Capture the cell that displays the provided text and extract its [x, y] central coordinate. 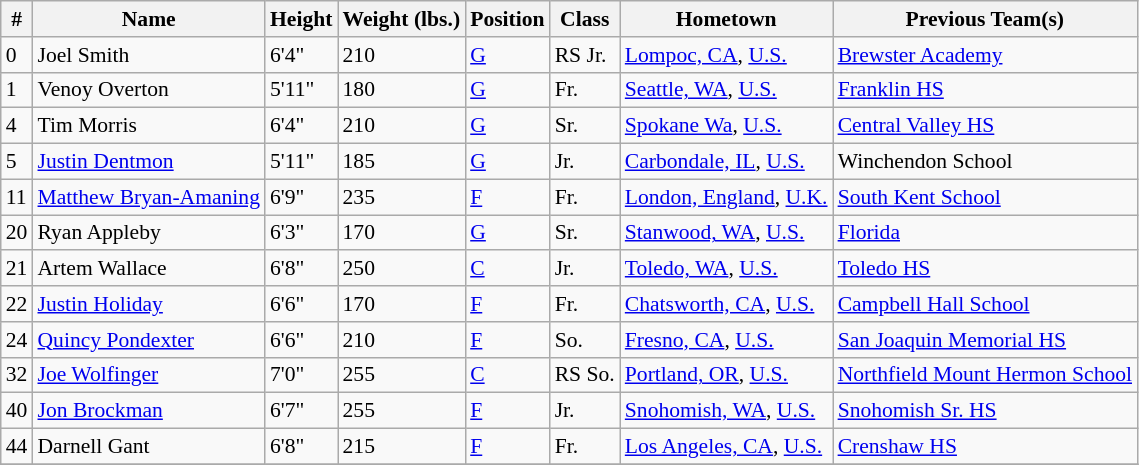
Snohomish, WA, U.S. [726, 411]
Darnell Gant [148, 447]
Seattle, WA, U.S. [726, 90]
Weight (lbs.) [402, 19]
Los Angeles, CA, U.S. [726, 447]
South Kent School [985, 197]
40 [17, 411]
Carbondale, IL, U.S. [726, 162]
0 [17, 55]
So. [585, 340]
Brewster Academy [985, 55]
22 [17, 304]
Winchendon School [985, 162]
44 [17, 447]
180 [402, 90]
5 [17, 162]
Artem Wallace [148, 269]
Northfield Mount Hermon School [985, 375]
215 [402, 447]
20 [17, 233]
Joe Wolfinger [148, 375]
Chatsworth, CA, U.S. [726, 304]
Toledo, WA, U.S. [726, 269]
Height [301, 19]
Toledo HS [985, 269]
1 [17, 90]
RS So. [585, 375]
6'9" [301, 197]
Venoy Overton [148, 90]
Justin Holiday [148, 304]
San Joaquin Memorial HS [985, 340]
6'3" [301, 233]
Justin Dentmon [148, 162]
250 [402, 269]
# [17, 19]
Hometown [726, 19]
6'7" [301, 411]
Central Valley HS [985, 126]
Tim Morris [148, 126]
21 [17, 269]
32 [17, 375]
Lompoc, CA, U.S. [726, 55]
Florida [985, 233]
RS Jr. [585, 55]
Ryan Appleby [148, 233]
185 [402, 162]
Matthew Bryan-Amaning [148, 197]
7'0" [301, 375]
4 [17, 126]
235 [402, 197]
Position [507, 19]
Previous Team(s) [985, 19]
Campbell Hall School [985, 304]
Snohomish Sr. HS [985, 411]
Name [148, 19]
Quincy Pondexter [148, 340]
Portland, OR, U.S. [726, 375]
Fresno, CA, U.S. [726, 340]
11 [17, 197]
Stanwood, WA, U.S. [726, 233]
Joel Smith [148, 55]
Jon Brockman [148, 411]
London, England, U.K. [726, 197]
Class [585, 19]
Crenshaw HS [985, 447]
24 [17, 340]
Spokane Wa, U.S. [726, 126]
Franklin HS [985, 90]
